Search for the cell housing the specified text and yield its [X, Y] center coordinate. 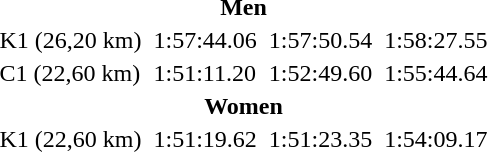
1:57:44.06 [205, 40]
1:52:49.60 [320, 73]
1:57:50.54 [320, 40]
1:51:11.20 [205, 73]
